Find where the given text appears and provide that cell's center as (X, Y) coordinate. 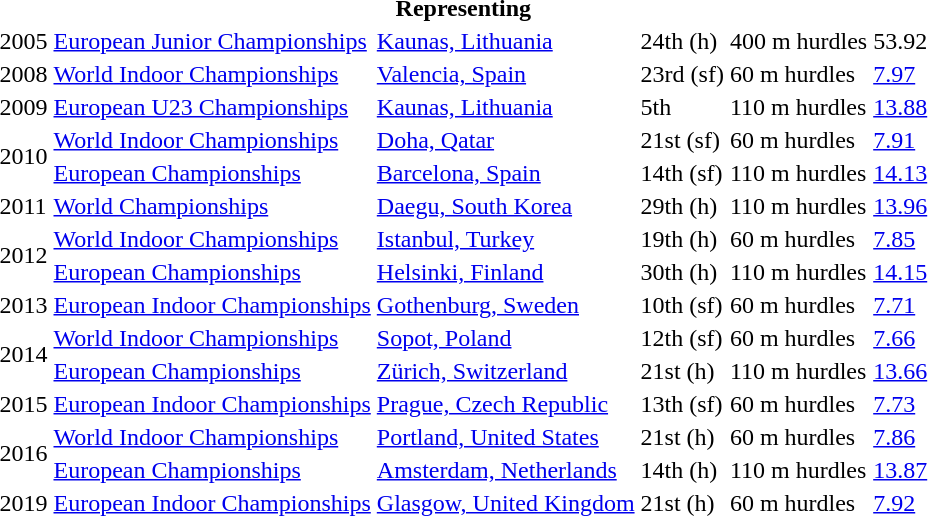
Istanbul, Turkey (506, 239)
14th (h) (682, 470)
10th (sf) (682, 305)
21st (sf) (682, 140)
23rd (sf) (682, 74)
12th (sf) (682, 338)
24th (h) (682, 41)
European Junior Championships (212, 41)
30th (h) (682, 272)
Doha, Qatar (506, 140)
14th (sf) (682, 173)
Prague, Czech Republic (506, 404)
400 m hurdles (798, 41)
Amsterdam, Netherlands (506, 470)
5th (682, 107)
Portland, United States (506, 437)
29th (h) (682, 206)
Valencia, Spain (506, 74)
13th (sf) (682, 404)
Gothenburg, Sweden (506, 305)
19th (h) (682, 239)
Barcelona, Spain (506, 173)
Helsinki, Finland (506, 272)
European U23 Championships (212, 107)
World Championships (212, 206)
Daegu, South Korea (506, 206)
Sopot, Poland (506, 338)
Zürich, Switzerland (506, 371)
